Find where the given text appears and provide that cell's center as [X, Y] coordinate. 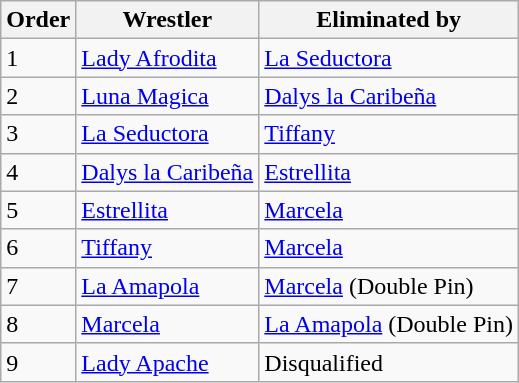
8 [38, 324]
La Amapola (Double Pin) [389, 324]
3 [38, 134]
Order [38, 20]
6 [38, 248]
Marcela (Double Pin) [389, 286]
La Amapola [168, 286]
4 [38, 172]
9 [38, 362]
Wrestler [168, 20]
Eliminated by [389, 20]
7 [38, 286]
Lady Afrodita [168, 58]
2 [38, 96]
Disqualified [389, 362]
Lady Apache [168, 362]
Luna Magica [168, 96]
1 [38, 58]
5 [38, 210]
